Extract the (X, Y) coordinate from the center of the cell holding the provided text.  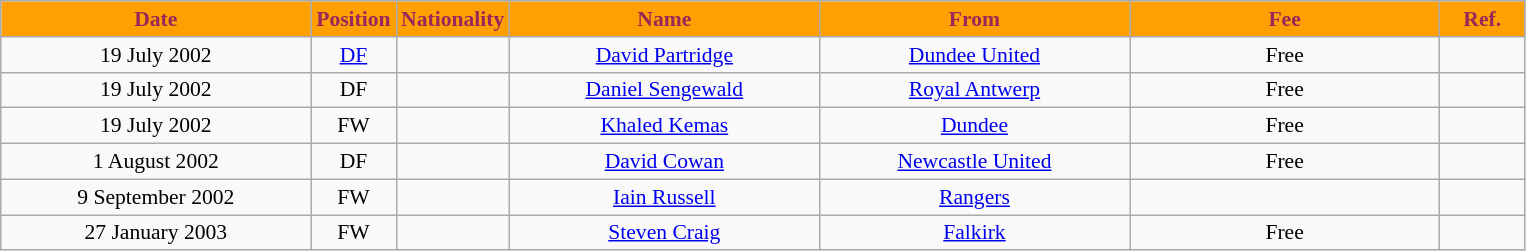
Falkirk (974, 233)
Rangers (974, 197)
Iain Russell (664, 197)
Dundee (974, 126)
27 January 2003 (156, 233)
Daniel Sengewald (664, 90)
Khaled Kemas (664, 126)
Newcastle United (974, 162)
Name (664, 19)
Date (156, 19)
David Cowan (664, 162)
Position (354, 19)
Nationality (452, 19)
9 September 2002 (156, 197)
Fee (1285, 19)
David Partridge (664, 55)
Dundee United (974, 55)
Ref. (1482, 19)
Steven Craig (664, 233)
1 August 2002 (156, 162)
Royal Antwerp (974, 90)
From (974, 19)
